Output the [x, y] coordinate of the center of the cell containing the given text.  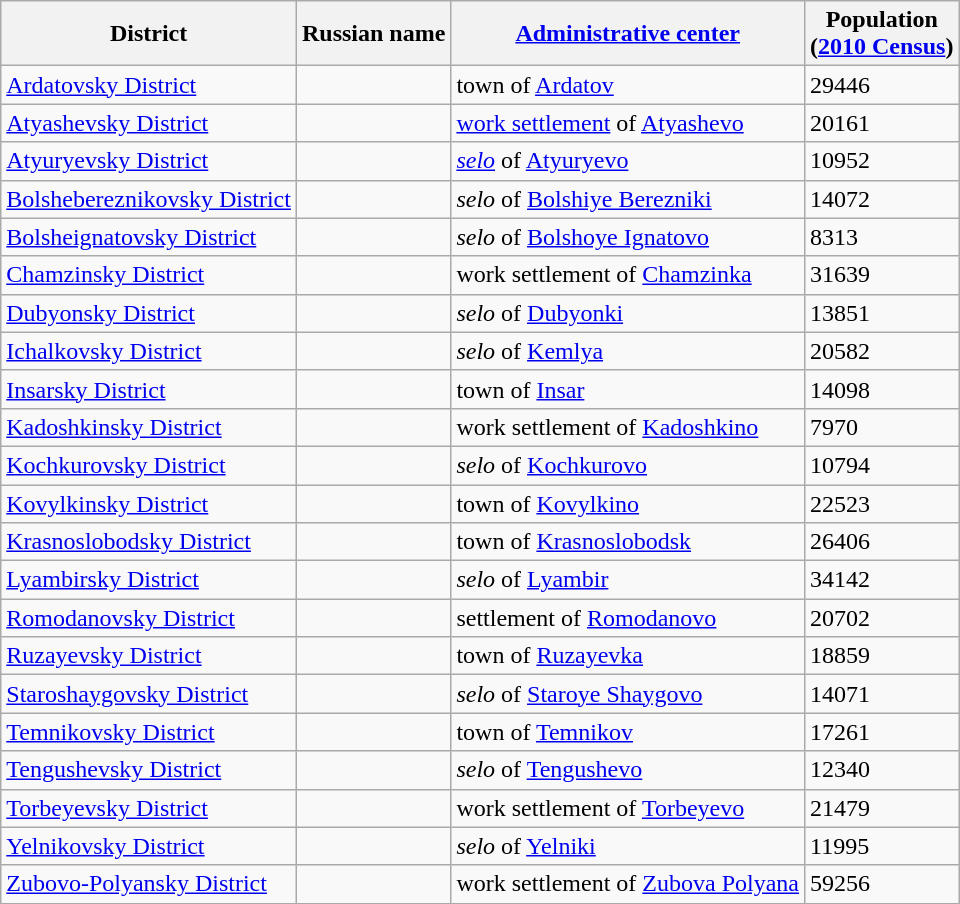
14072 [882, 199]
Ardatovsky District [149, 85]
Ruzayevsky District [149, 656]
7970 [882, 427]
22523 [882, 503]
work settlement of Zubova Polyana [628, 884]
settlement of Romodanovo [628, 618]
21479 [882, 808]
29446 [882, 85]
26406 [882, 542]
work settlement of Kadoshkino [628, 427]
selo of Tengushevo [628, 770]
14098 [882, 389]
10952 [882, 161]
Krasnoslobodsky District [149, 542]
Temnikovsky District [149, 732]
8313 [882, 237]
town of Insar [628, 389]
town of Ardatov [628, 85]
work settlement of Torbeyevo [628, 808]
selo of Staroye Shaygovo [628, 694]
Russian name [373, 34]
10794 [882, 465]
Kochkurovsky District [149, 465]
14071 [882, 694]
selo of Bolshoye Ignatovo [628, 237]
12340 [882, 770]
work settlement of Atyashevo [628, 123]
31639 [882, 275]
Bolshebereznikovsky District [149, 199]
Kovylkinsky District [149, 503]
Torbeyevsky District [149, 808]
Dubyonsky District [149, 313]
13851 [882, 313]
selo of Kemlya [628, 351]
work settlement of Chamzinka [628, 275]
Administrative center [628, 34]
Staroshaygovsky District [149, 694]
Ichalkovsky District [149, 351]
Lyambirsky District [149, 580]
selo of Yelniki [628, 846]
selo of Lyambir [628, 580]
town of Ruzayevka [628, 656]
Atyashevsky District [149, 123]
Population(2010 Census) [882, 34]
selo of Atyuryevo [628, 161]
Atyuryevsky District [149, 161]
Romodanovsky District [149, 618]
town of Krasnoslobodsk [628, 542]
Insarsky District [149, 389]
Tengushevsky District [149, 770]
34142 [882, 580]
Kadoshkinsky District [149, 427]
town of Temnikov [628, 732]
Chamzinsky District [149, 275]
town of Kovylkino [628, 503]
Zubovo-Polyansky District [149, 884]
selo of Kochkurovo [628, 465]
11995 [882, 846]
selo of Bolshiye Berezniki [628, 199]
18859 [882, 656]
20702 [882, 618]
17261 [882, 732]
20582 [882, 351]
59256 [882, 884]
selo of Dubyonki [628, 313]
Yelnikovsky District [149, 846]
20161 [882, 123]
Bolsheignatovsky District [149, 237]
District [149, 34]
